Capture the cell that displays the provided text and extract its (x, y) central coordinate. 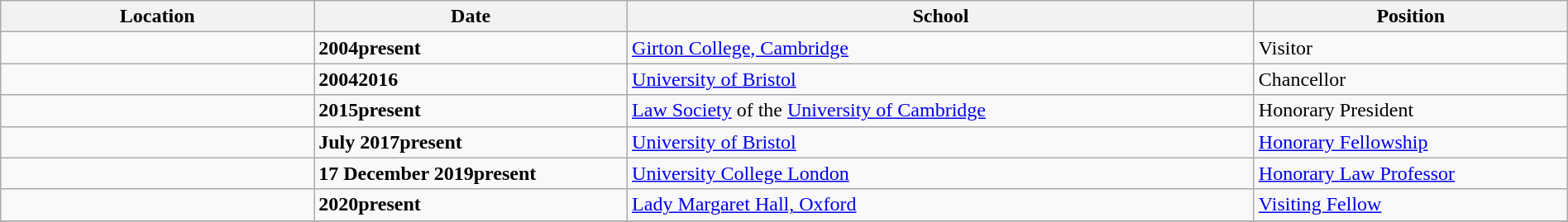
20042016 (471, 79)
Honorary Fellowship (1411, 142)
Location (157, 17)
Girton College, Cambridge (941, 48)
School (941, 17)
2020present (471, 205)
17 December 2019present (471, 173)
Visiting Fellow (1411, 205)
Honorary Law Professor (1411, 173)
Visitor (1411, 48)
Honorary President (1411, 111)
2004present (471, 48)
University College London (941, 173)
July 2017present (471, 142)
Date (471, 17)
Chancellor (1411, 79)
Lady Margaret Hall, Oxford (941, 205)
Position (1411, 17)
Law Society of the University of Cambridge (941, 111)
2015present (471, 111)
